Return [X, Y] of the center of cell containing provided text 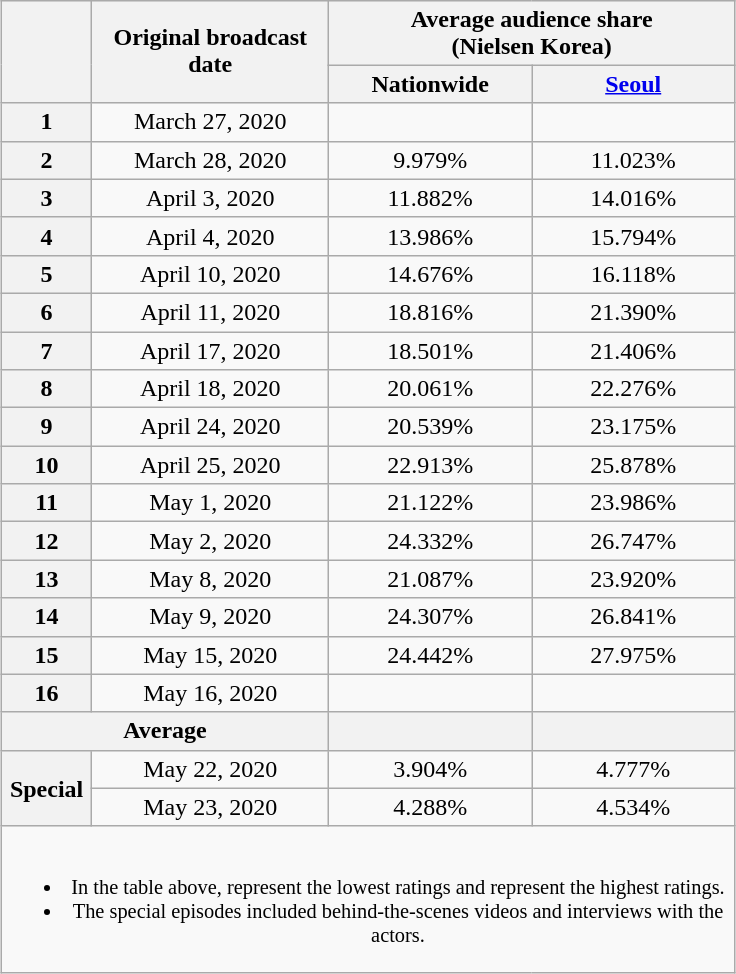
24.332% [430, 541]
7 [46, 351]
11.023% [634, 160]
4.288% [430, 807]
March 28, 2020 [210, 160]
May 9, 2020 [210, 617]
13.986% [430, 236]
18.501% [430, 351]
3 [46, 198]
23.986% [634, 503]
12 [46, 541]
March 27, 2020 [210, 122]
Nationwide [430, 84]
10 [46, 465]
26.841% [634, 617]
22.276% [634, 389]
April 17, 2020 [210, 351]
May 22, 2020 [210, 769]
24.307% [430, 617]
April 3, 2020 [210, 198]
27.975% [634, 655]
21.122% [430, 503]
Average [164, 731]
16 [46, 693]
21.087% [430, 579]
20.539% [430, 427]
April 18, 2020 [210, 389]
21.406% [634, 351]
April 10, 2020 [210, 274]
4.534% [634, 807]
15.794% [634, 236]
April 4, 2020 [210, 236]
22.913% [430, 465]
16.118% [634, 274]
1 [46, 122]
April 11, 2020 [210, 312]
Special [46, 788]
13 [46, 579]
23.175% [634, 427]
Seoul [634, 84]
11 [46, 503]
May 16, 2020 [210, 693]
18.816% [430, 312]
May 8, 2020 [210, 579]
9.979% [430, 160]
5 [46, 274]
21.390% [634, 312]
May 23, 2020 [210, 807]
9 [46, 427]
3.904% [430, 769]
23.920% [634, 579]
April 24, 2020 [210, 427]
20.061% [430, 389]
24.442% [430, 655]
2 [46, 160]
14 [46, 617]
Average audience share(Nielsen Korea) [532, 32]
April 25, 2020 [210, 465]
4.777% [634, 769]
15 [46, 655]
8 [46, 389]
26.747% [634, 541]
May 1, 2020 [210, 503]
May 2, 2020 [210, 541]
25.878% [634, 465]
14.676% [430, 274]
6 [46, 312]
14.016% [634, 198]
Original broadcast date [210, 52]
11.882% [430, 198]
4 [46, 236]
May 15, 2020 [210, 655]
